Output the (X, Y) coordinate of the center of the cell containing the given text.  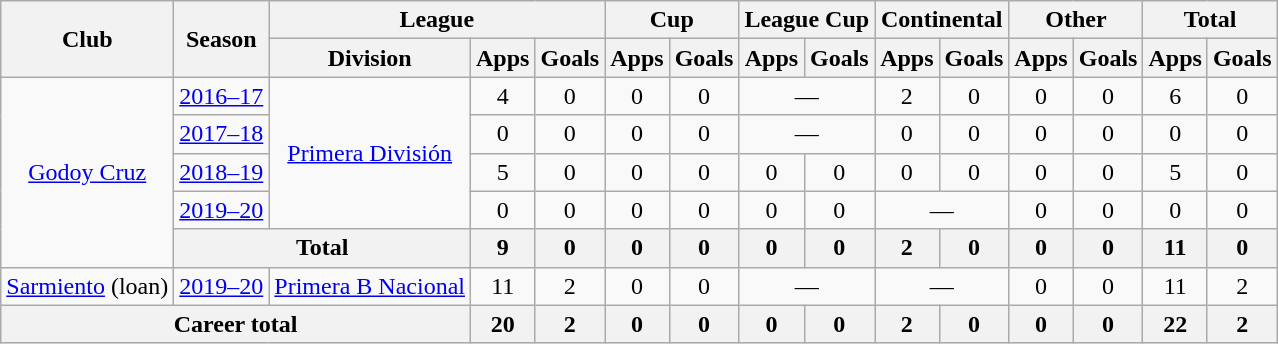
20 (503, 324)
Primera B Nacional (370, 286)
Division (370, 58)
Sarmiento (loan) (88, 286)
4 (503, 96)
Season (222, 39)
6 (1175, 96)
Other (1076, 20)
Club (88, 39)
League (437, 20)
22 (1175, 324)
2018–19 (222, 172)
2017–18 (222, 134)
Godoy Cruz (88, 172)
9 (503, 248)
Continental (942, 20)
Career total (236, 324)
Primera División (370, 153)
League Cup (807, 20)
Cup (672, 20)
2016–17 (222, 96)
